Identify which cell holds the provided text, then report its (x, y) central coordinate. 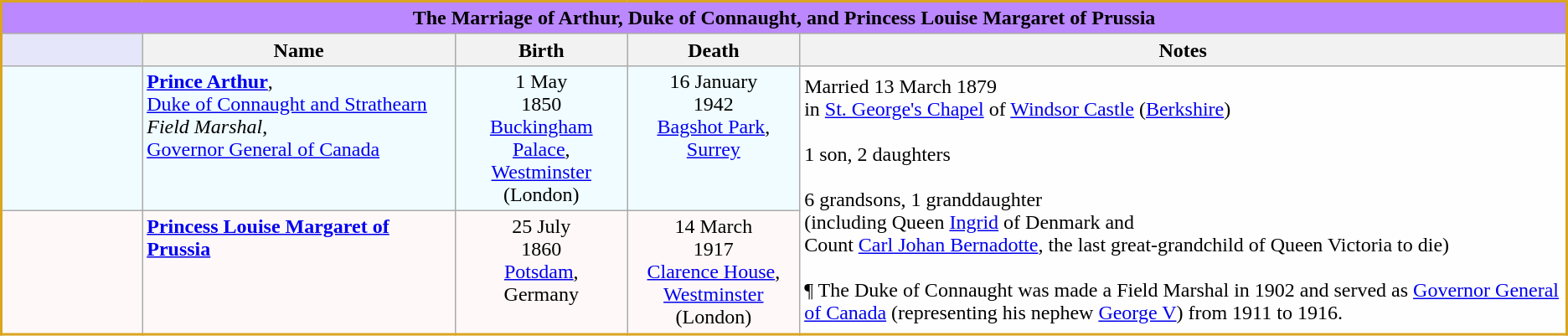
Princess Louise Margaret of Prussia (299, 271)
14 March 1917 Clarence House, Westminster (London) (714, 271)
Notes (1184, 49)
Birth (541, 49)
Name (299, 49)
The Marriage of Arthur, Duke of Connaught, and Princess Louise Margaret of Prussia (784, 18)
1 May1850 Buckingham Palace, Westminster (London) (541, 137)
Death (714, 49)
Prince Arthur, Duke of Connaught and StrathearnField Marshal,Governor General of Canada (299, 137)
25 July 1860 Potsdam, Germany (541, 271)
16 January1942 Bagshot Park, Surrey (714, 137)
